Return (X, Y) of the center of cell containing provided text 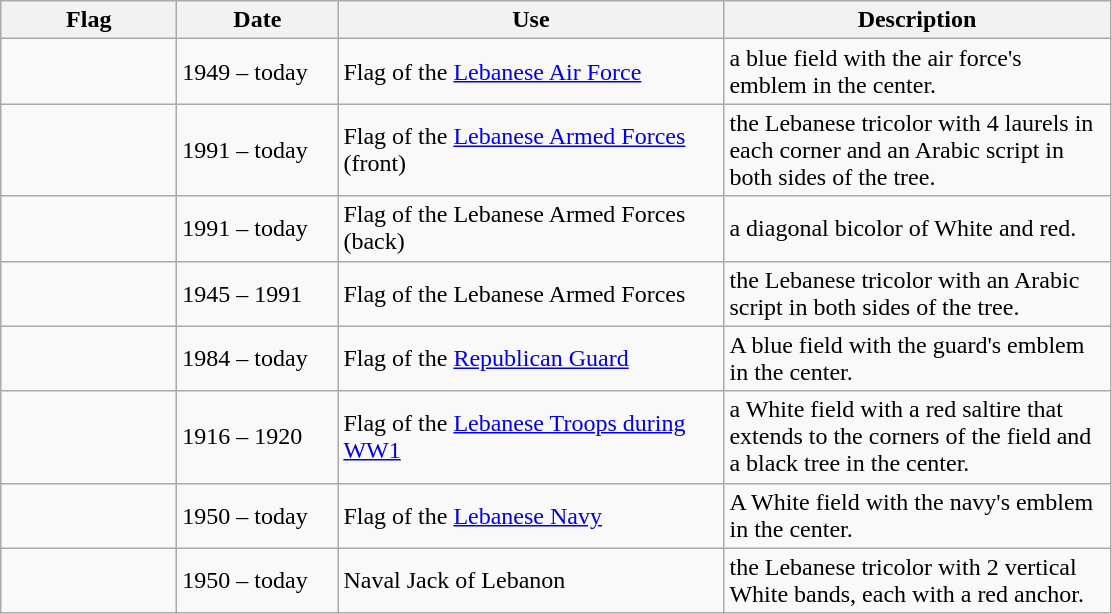
Date (258, 20)
Flag of the Lebanese Armed Forces (back) (531, 228)
Flag (89, 20)
Description (917, 20)
1916 – 1920 (258, 437)
a diagonal bicolor of White and red. (917, 228)
the Lebanese tricolor with 4 laurels in each corner and an Arabic script in both sides of the tree. (917, 150)
Use (531, 20)
the Lebanese tricolor with an Arabic script in both sides of the tree. (917, 294)
A White field with the navy's emblem in the center. (917, 516)
1945 – 1991 (258, 294)
Flag of the Republican Guard (531, 358)
A blue field with the guard's emblem in the center. (917, 358)
Flag of the Lebanese Air Force (531, 72)
Flag of the Lebanese Troops during WW1 (531, 437)
a White field with a red saltire that extends to the corners of the field and a black tree in the center. (917, 437)
Flag of the Lebanese Navy (531, 516)
Flag of the Lebanese Armed Forces (531, 294)
a blue field with the air force's emblem in the center. (917, 72)
Naval Jack of Lebanon (531, 580)
Flag of the Lebanese Armed Forces (front) (531, 150)
the Lebanese tricolor with 2 vertical White bands, each with a red anchor. (917, 580)
1984 – today (258, 358)
1949 – today (258, 72)
